Extract the (x, y) coordinate from the center of the cell holding the provided text.  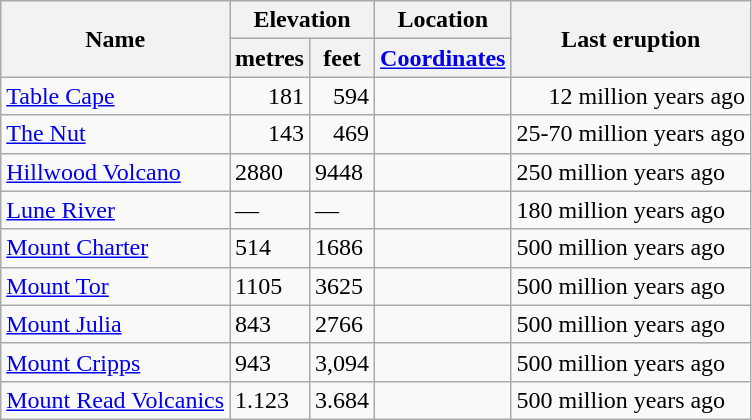
Mount Julia (116, 324)
594 (342, 96)
Location (443, 20)
3.684 (342, 400)
Lune River (116, 210)
Coordinates (443, 58)
Mount Tor (116, 286)
metres (270, 58)
25-70 million years ago (631, 134)
943 (270, 362)
1686 (342, 248)
The Nut (116, 134)
3,094 (342, 362)
181 (270, 96)
12 million years ago (631, 96)
Mount Cripps (116, 362)
143 (270, 134)
3625 (342, 286)
Mount Read Volcanics (116, 400)
Last eruption (631, 39)
9448 (342, 172)
843 (270, 324)
180 million years ago (631, 210)
Mount Charter (116, 248)
Hillwood Volcano (116, 172)
Table Cape (116, 96)
Elevation (302, 20)
514 (270, 248)
2766 (342, 324)
250 million years ago (631, 172)
1105 (270, 286)
1.123 (270, 400)
2880 (270, 172)
469 (342, 134)
feet (342, 58)
Name (116, 39)
